Identify which cell holds the provided text, then report its (x, y) central coordinate. 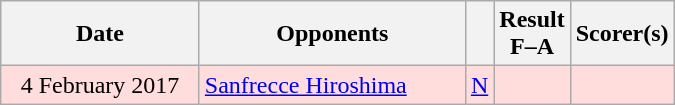
Opponents (332, 34)
Date (100, 34)
N (479, 85)
Sanfrecce Hiroshima (332, 85)
Scorer(s) (622, 34)
4 February 2017 (100, 85)
ResultF–A (532, 34)
